Determine the [x, y] coordinate at the center of the cell enclosing the given text.  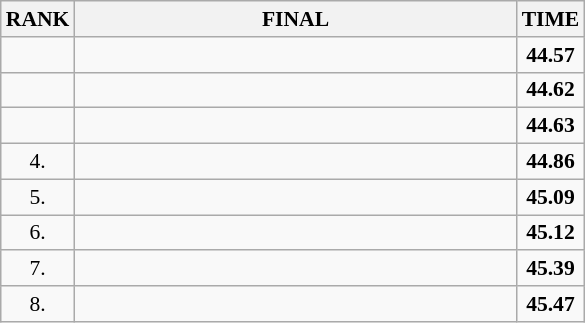
45.09 [551, 197]
45.12 [551, 233]
FINAL [295, 19]
44.63 [551, 126]
44.86 [551, 162]
4. [38, 162]
44.62 [551, 90]
45.47 [551, 304]
RANK [38, 19]
45.39 [551, 269]
6. [38, 233]
8. [38, 304]
44.57 [551, 55]
5. [38, 197]
7. [38, 269]
TIME [551, 19]
